Determine the (x, y) coordinate at the center of the cell enclosing the given text.  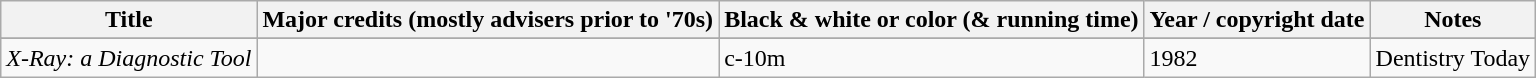
Dentistry Today (1453, 58)
1982 (1257, 58)
Black & white or color (& running time) (932, 20)
Title (129, 20)
Major credits (mostly advisers prior to '70s) (488, 20)
Year / copyright date (1257, 20)
X-Ray: a Diagnostic Tool (129, 58)
Notes (1453, 20)
c-10m (932, 58)
